Output the [x, y] coordinate of the center of the cell containing the given text.  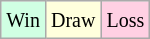
Win [24, 20]
Draw [72, 20]
Loss [126, 20]
